Capture the cell that displays the provided text and extract its (x, y) central coordinate. 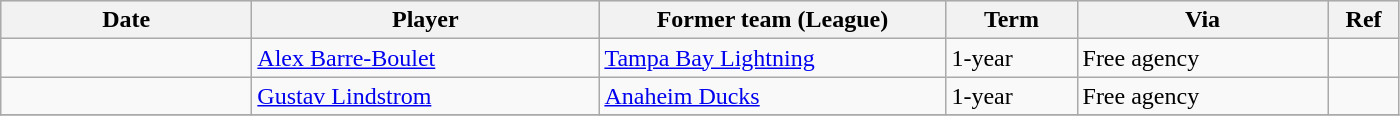
Tampa Bay Lightning (772, 58)
Former team (League) (772, 20)
Via (1202, 20)
Player (426, 20)
Term (1012, 20)
Alex Barre-Boulet (426, 58)
Anaheim Ducks (772, 96)
Gustav Lindstrom (426, 96)
Ref (1364, 20)
Date (126, 20)
